Output the [X, Y] coordinate of the center of the cell containing the given text.  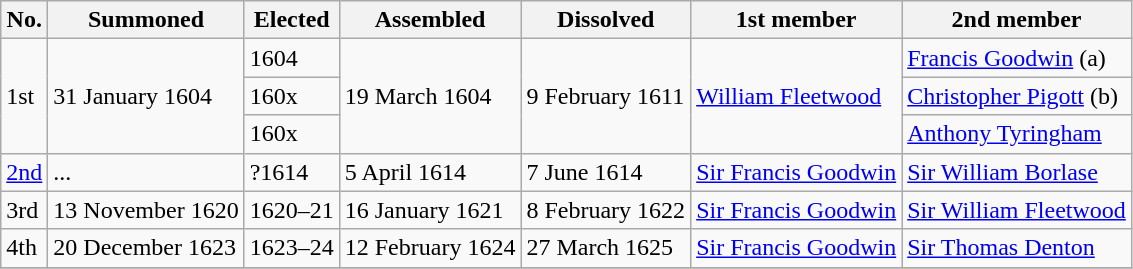
5 April 1614 [430, 172]
Anthony Tyringham [1017, 134]
Elected [292, 20]
... [146, 172]
19 March 1604 [430, 96]
16 January 1621 [430, 210]
13 November 1620 [146, 210]
1620–21 [292, 210]
Summoned [146, 20]
2nd [24, 172]
7 June 1614 [606, 172]
Christopher Pigott (b) [1017, 96]
William Fleetwood [796, 96]
12 February 1624 [430, 248]
1st member [796, 20]
?1614 [292, 172]
4th [24, 248]
No. [24, 20]
Dissolved [606, 20]
Sir William Borlase [1017, 172]
Sir William Fleetwood [1017, 210]
20 December 1623 [146, 248]
1st [24, 96]
Assembled [430, 20]
27 March 1625 [606, 248]
9 February 1611 [606, 96]
Sir Thomas Denton [1017, 248]
8 February 1622 [606, 210]
1623–24 [292, 248]
2nd member [1017, 20]
1604 [292, 58]
31 January 1604 [146, 96]
3rd [24, 210]
Francis Goodwin (a) [1017, 58]
